Detect which cell encompasses the target text, then output its (X, Y) center coordinate. 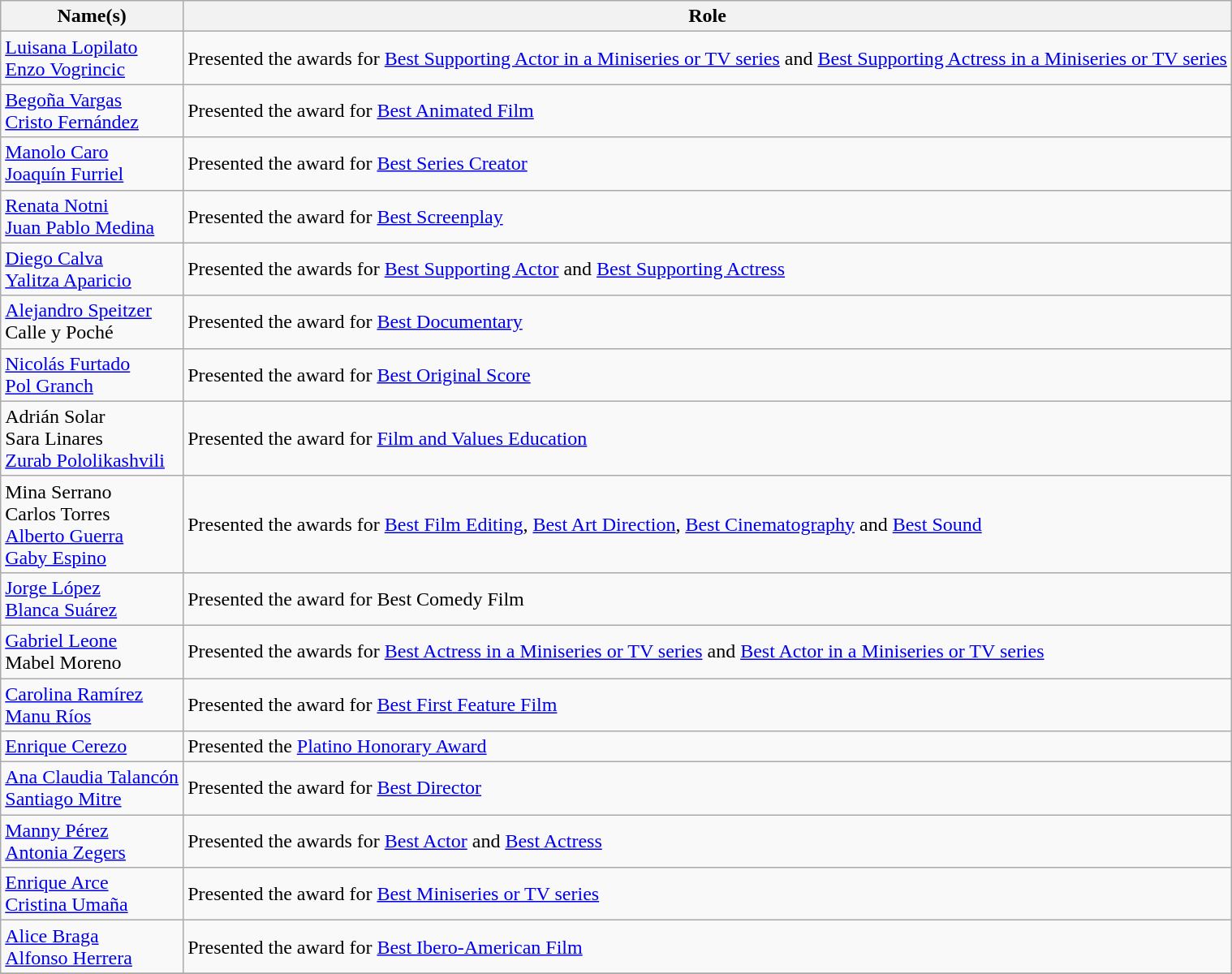
Jorge LópezBlanca Suárez (93, 599)
Presented the award for Best Animated Film (708, 110)
Alejandro SpeitzerCalle y Poché (93, 321)
Enrique Cerezo (93, 747)
Name(s) (93, 16)
Presented the awards for Best Supporting Actor and Best Supporting Actress (708, 269)
Presented the award for Best Documentary (708, 321)
Presented the award for Best Director (708, 789)
Mina SerranoCarlos TorresAlberto GuerraGaby Espino (93, 524)
Presented the award for Best Screenplay (708, 216)
Presented the awards for Best Film Editing, Best Art Direction, Best Cinematography and Best Sound (708, 524)
Alice BragaAlfonso Herrera (93, 946)
Gabriel LeoneMabel Moreno (93, 651)
Manny PérezAntonia Zegers (93, 841)
Adrián SolarSara LinaresZurab Pololikashvili (93, 438)
Presented the awards for Best Actor and Best Actress (708, 841)
Ana Claudia TalancónSantiago Mitre (93, 789)
Presented the awards for Best Supporting Actor in a Miniseries or TV series and Best Supporting Actress in a Miniseries or TV series (708, 58)
Presented the awards for Best Actress in a Miniseries or TV series and Best Actor in a Miniseries or TV series (708, 651)
Nicolás FurtadoPol Granch (93, 375)
Presented the award for Best Original Score (708, 375)
Presented the award for Best First Feature Film (708, 705)
Carolina RamírezManu Ríos (93, 705)
Presented the award for Film and Values Education (708, 438)
Manolo CaroJoaquín Furriel (93, 164)
Luisana LopilatoEnzo Vogrincic (93, 58)
Enrique ArceCristina Umaña (93, 894)
Role (708, 16)
Presented the award for Best Miniseries or TV series (708, 894)
Begoña VargasCristo Fernández (93, 110)
Renata NotniJuan Pablo Medina (93, 216)
Diego CalvaYalitza Aparicio (93, 269)
Presented the award for Best Series Creator (708, 164)
Presented the award for Best Ibero-American Film (708, 946)
Presented the Platino Honorary Award (708, 747)
Presented the award for Best Comedy Film (708, 599)
